Scan for the cell matching the given text and deliver its [x, y] coordinate at center. 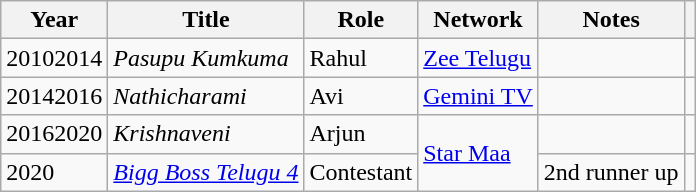
2nd runner up [611, 172]
Bigg Boss Telugu 4 [206, 172]
Role [361, 20]
2020 [54, 172]
Notes [611, 20]
Krishnaveni [206, 134]
Title [206, 20]
Zee Telugu [478, 58]
20102014 [54, 58]
Pasupu Kumkuma [206, 58]
Year [54, 20]
20162020 [54, 134]
Star Maa [478, 153]
Avi [361, 96]
20142016 [54, 96]
Nathicharami [206, 96]
Contestant [361, 172]
Gemini TV [478, 96]
Rahul [361, 58]
Arjun [361, 134]
Network [478, 20]
